Capture the cell that displays the provided text and extract its (x, y) central coordinate. 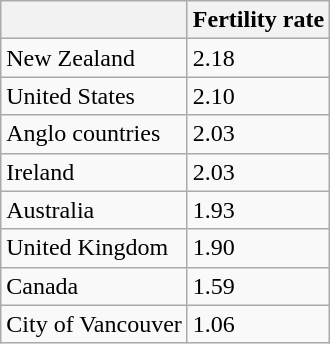
1.90 (258, 248)
Anglo countries (94, 134)
United Kingdom (94, 248)
2.10 (258, 96)
Canada (94, 286)
Australia (94, 210)
Ireland (94, 172)
Fertility rate (258, 20)
City of Vancouver (94, 324)
2.18 (258, 58)
1.06 (258, 324)
New Zealand (94, 58)
1.59 (258, 286)
United States (94, 96)
1.93 (258, 210)
